Output the (X, Y) coordinate of the center of the cell containing the given text.  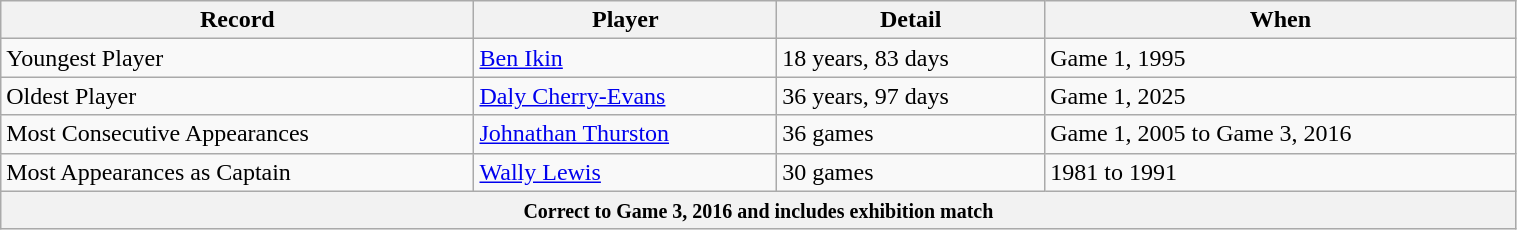
Daly Cherry-Evans (626, 96)
Johnathan Thurston (626, 134)
Youngest Player (238, 58)
Most Consecutive Appearances (238, 134)
Ben Ikin (626, 58)
Game 1, 2025 (1280, 96)
Detail (911, 20)
Game 1, 2005 to Game 3, 2016 (1280, 134)
Game 1, 1995 (1280, 58)
36 years, 97 days (911, 96)
1981 to 1991 (1280, 172)
Player (626, 20)
Oldest Player (238, 96)
18 years, 83 days (911, 58)
When (1280, 20)
Wally Lewis (626, 172)
Record (238, 20)
Most Appearances as Captain (238, 172)
Correct to Game 3, 2016 and includes exhibition match (758, 210)
30 games (911, 172)
36 games (911, 134)
